Extract the (X, Y) coordinate from the center of the cell holding the provided text.  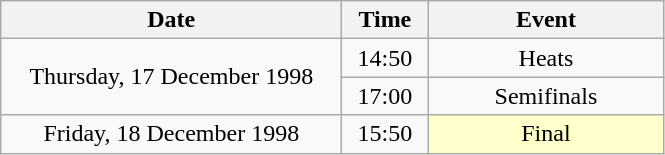
Date (172, 20)
14:50 (385, 58)
Time (385, 20)
Heats (546, 58)
Friday, 18 December 1998 (172, 134)
15:50 (385, 134)
Final (546, 134)
Event (546, 20)
Thursday, 17 December 1998 (172, 77)
17:00 (385, 96)
Semifinals (546, 96)
